Return the [x, y] coordinate for the center point of the cell that contains the specified text.  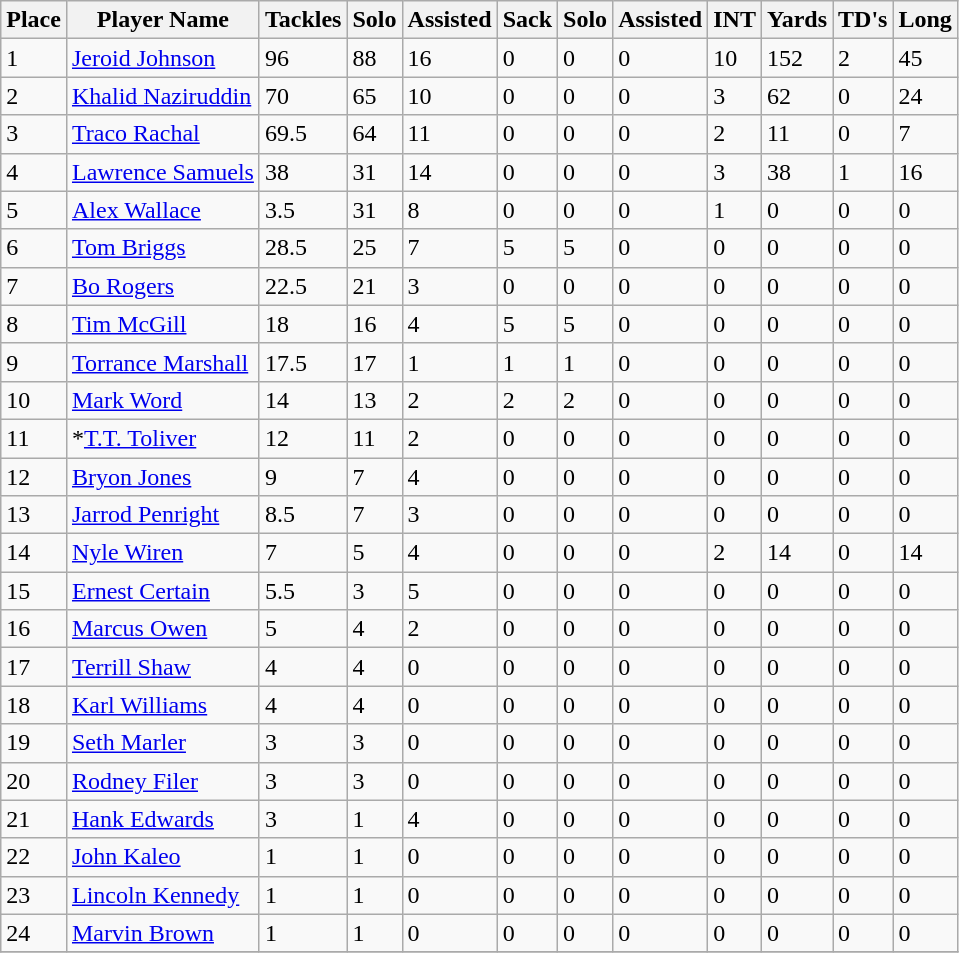
Ernest Certain [162, 591]
Marvin Brown [162, 933]
Player Name [162, 20]
Tim McGill [162, 324]
6 [34, 248]
Khalid Naziruddin [162, 96]
Bo Rogers [162, 286]
Tackles [303, 20]
96 [303, 58]
22.5 [303, 286]
88 [374, 58]
John Kaleo [162, 857]
Lincoln Kennedy [162, 895]
Long [925, 20]
Lawrence Samuels [162, 172]
22 [34, 857]
70 [303, 96]
65 [374, 96]
Sack [527, 20]
Jeroid Johnson [162, 58]
20 [34, 781]
5.5 [303, 591]
17.5 [303, 362]
45 [925, 58]
19 [34, 743]
Torrance Marshall [162, 362]
3.5 [303, 210]
*T.T. Toliver [162, 438]
Nyle Wiren [162, 553]
Seth Marler [162, 743]
Terrill Shaw [162, 667]
Mark Word [162, 400]
Rodney Filer [162, 781]
152 [796, 58]
15 [34, 591]
Alex Wallace [162, 210]
8.5 [303, 515]
64 [374, 134]
69.5 [303, 134]
Jarrod Penright [162, 515]
Bryon Jones [162, 477]
Tom Briggs [162, 248]
TD's [863, 20]
Marcus Owen [162, 629]
28.5 [303, 248]
Yards [796, 20]
Hank Edwards [162, 819]
Traco Rachal [162, 134]
INT [735, 20]
Karl Williams [162, 705]
23 [34, 895]
Place [34, 20]
25 [374, 248]
62 [796, 96]
